Extract the [X, Y] coordinate from the center of the cell holding the provided text.  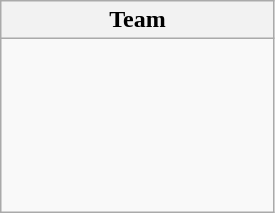
Team [138, 20]
